Identify which cell holds the provided text, then report its (x, y) central coordinate. 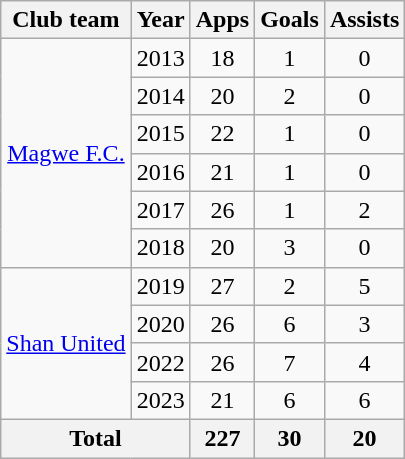
2018 (160, 248)
2023 (160, 400)
4 (364, 362)
2017 (160, 210)
22 (222, 134)
Total (96, 438)
18 (222, 58)
Shan United (66, 343)
Assists (364, 20)
2013 (160, 58)
2019 (160, 286)
Goals (290, 20)
Apps (222, 20)
7 (290, 362)
2016 (160, 172)
2022 (160, 362)
27 (222, 286)
227 (222, 438)
2015 (160, 134)
Year (160, 20)
2020 (160, 324)
5 (364, 286)
Magwe F.C. (66, 153)
30 (290, 438)
Club team (66, 20)
2014 (160, 96)
